Scan for the cell matching the given text and deliver its (X, Y) coordinate at center. 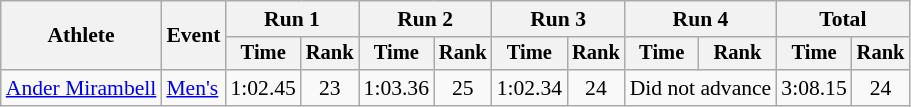
1:02.34 (530, 88)
Run 2 (426, 19)
1:02.45 (262, 88)
Total (842, 19)
Run 1 (292, 19)
1:03.36 (396, 88)
25 (463, 88)
Did not advance (701, 88)
Event (193, 36)
23 (330, 88)
3:08.15 (814, 88)
Athlete (82, 36)
Ander Mirambell (82, 88)
Run 4 (701, 19)
Men's (193, 88)
Run 3 (558, 19)
